Extract the (X, Y) coordinate from the center of the cell holding the provided text.  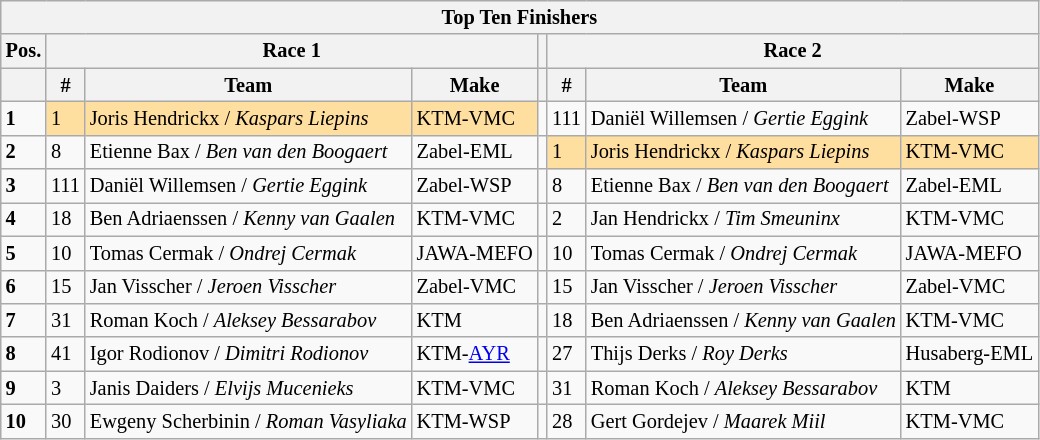
Race 1 (292, 51)
Gert Gordejev / Maarek Miil (744, 421)
Igor Rodionov / Dimitri Rodionov (248, 354)
KTM-AYR (475, 354)
30 (66, 421)
28 (566, 421)
7 (24, 320)
41 (66, 354)
Race 2 (792, 51)
Pos. (24, 51)
27 (566, 354)
Husaberg-EML (970, 354)
9 (24, 388)
Thijs Derks / Roy Derks (744, 354)
4 (24, 219)
Ewgeny Scherbinin / Roman Vasyliaka (248, 421)
KTM-WSP (475, 421)
Top Ten Finishers (520, 17)
6 (24, 287)
Jan Hendrickx / Tim Smeuninx (744, 219)
5 (24, 253)
Janis Daiders / Elvijs Mucenieks (248, 388)
